Identify which cell holds the provided text, then report its (x, y) central coordinate. 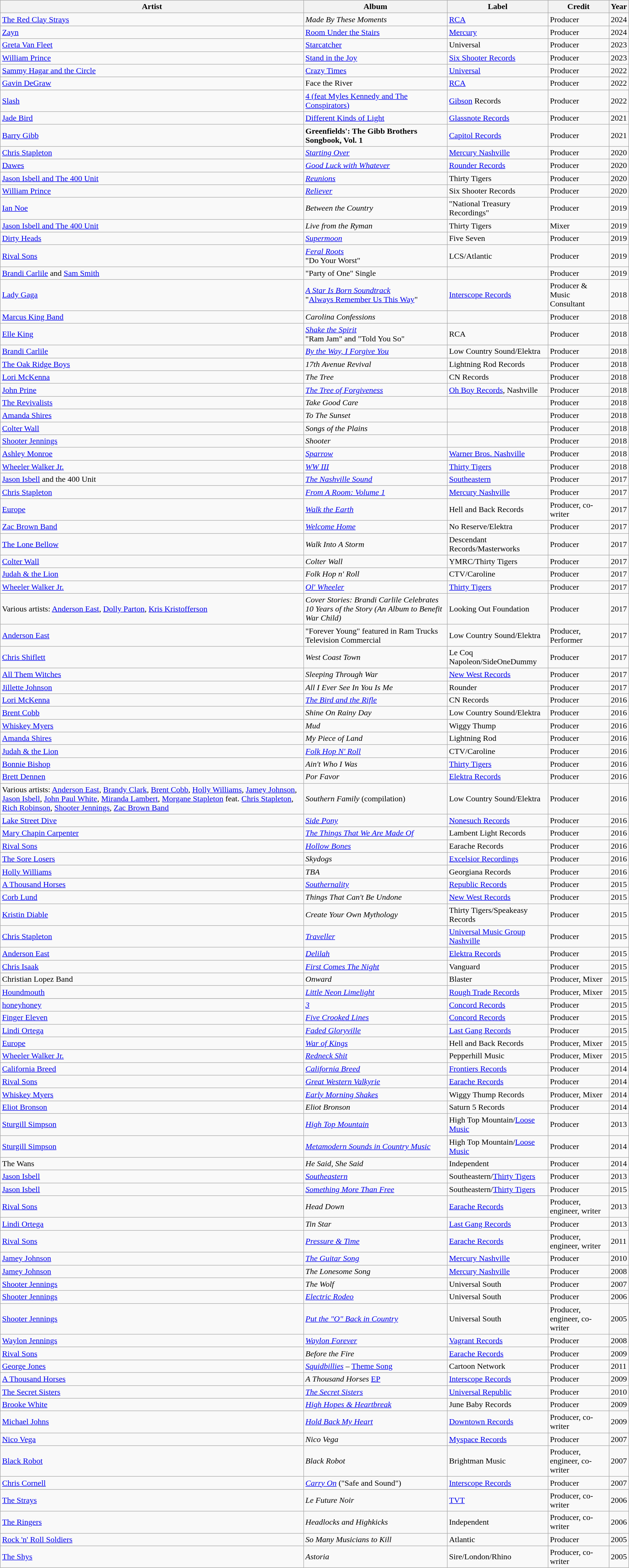
Wiggy Thump (498, 726)
Michael Johns (152, 1422)
Squidbillies – Theme Song (376, 1366)
Redneck Shit (376, 1056)
Producer & Music Consultant (579, 295)
Year (619, 7)
Ain't Who I Was (376, 764)
Downtown Records (498, 1422)
Take Good Care (376, 402)
Mercury (498, 32)
The Bird and the Rifle (376, 700)
Great Western Valkyrie (376, 1082)
By the Way, I Forgive You (376, 351)
Folk Hop N' Roll (376, 751)
Greta Van Fleet (152, 45)
Starting Over (376, 153)
Onward (376, 979)
Side Pony (376, 820)
The Guitar Song (376, 1259)
Wiggy Thump Records (498, 1094)
Universal Republic (498, 1392)
Universal Music Group Nashville (498, 937)
Le Future Noir (376, 1500)
Dirty Heads (152, 239)
The Oak Ridge Boys (152, 364)
Vagrant Records (498, 1341)
Carry On ("Safe and Sound") (376, 1483)
Ashley Monroe (152, 454)
Saturn 5 Records (498, 1107)
The Wans (152, 1164)
Frontiers Records (498, 1069)
Kristin Diable (152, 915)
Skydogs (376, 859)
Feral Roots"Do Your Worst" (376, 256)
To The Sunset (376, 415)
A Thousand Horses EP (376, 1379)
The Shys (152, 1557)
Headlocks and Highkicks (376, 1522)
West Coast Town (376, 657)
Five Seven (498, 239)
Holly Williams (152, 872)
The Tree (376, 377)
Chris Isaak (152, 967)
Rounder Records (498, 165)
Starcatcher (376, 45)
June Baby Records (498, 1405)
Album (376, 7)
Early Morning Shakes (376, 1094)
Oh Boy Records, Nashville (498, 390)
Republic Records (498, 884)
Credit (579, 7)
Sparrow (376, 454)
Brent Cobb (152, 713)
The Lone Bellow (152, 544)
Brandi Carlile and Sam Smith (152, 273)
Stand in the Joy (376, 58)
Room Under the Stairs (376, 32)
Hollow Bones (376, 846)
Atlantic (498, 1539)
Cartoon Network (498, 1366)
TBA (376, 872)
The Tree of Forgiveness (376, 390)
Waylon Forever (376, 1341)
Shooter (376, 441)
Welcome Home (376, 527)
From A Room: Volume 1 (376, 492)
Nonesuch Records (498, 820)
LCS/Atlantic (498, 256)
17th Avenue Revival (376, 364)
Finger Eleven (152, 1018)
Southern Family (compilation) (376, 799)
The Nashville Sound (376, 479)
A Star Is Born Soundtrack"Always Remember Us This Way" (376, 295)
Sleeping Through War (376, 674)
No Reserve/Elektra (498, 527)
TVT (498, 1500)
Ol' Wheeler (376, 587)
Something More Than Free (376, 1189)
Waylon Jennings (152, 1341)
Lady Gaga (152, 295)
Supermoon (376, 239)
Live from the Ryman (376, 226)
Glassnote Records (498, 118)
Astoria (376, 1557)
Traveller (376, 937)
The Things That We Are Made Of (376, 833)
Before the Fire (376, 1353)
Zayn (152, 32)
Warner Bros. Nashville (498, 454)
Different Kinds of Light (376, 118)
Brett Dennen (152, 777)
Brooke White (152, 1405)
Walk Into A Storm (376, 544)
The Sore Losers (152, 859)
honeyhoney (152, 1005)
Looking Out Foundation (498, 609)
Made By These Moments (376, 19)
Face the River (376, 83)
Put the "O" Back in Country (376, 1319)
Good Luck with Whatever (376, 165)
Rounder (498, 687)
Create Your Own Mythology (376, 915)
Label (498, 7)
Mary Chapin Carpenter (152, 833)
Head Down (376, 1207)
Rough Trade Records (498, 992)
Pressure & Time (376, 1241)
Corb Lund (152, 897)
Crazy Times (376, 71)
Barry Gibb (152, 135)
Producer, Performer (579, 635)
Carolina Confessions (376, 317)
Lake Street Dive (152, 820)
Five Crooked Lines (376, 1018)
Brightman Music (498, 1461)
Jason Isbell and the 400 Unit (152, 479)
Pepperhill Music (498, 1056)
John Prine (152, 390)
Southernality (376, 884)
Zac Brown Band (152, 527)
Gibson Records (498, 101)
Lightning Rod (498, 738)
Ian Noe (152, 208)
3 (376, 1005)
Sire/London/Rhino (498, 1557)
My Piece of Land (376, 738)
The Red Clay Strays (152, 19)
"National Treasury Recordings" (498, 208)
George Jones (152, 1366)
Excelsior Recordings (498, 859)
The Ringers (152, 1522)
Lambent Light Records (498, 833)
Between the Country (376, 208)
Little Neon Limelight (376, 992)
Vanguard (498, 967)
Christian Lopez Band (152, 979)
Faded Gloryville (376, 1030)
Shine On Rainy Day (376, 713)
Georgiana Records (498, 872)
Reliever (376, 191)
"Forever Young" featured in Ram Trucks Television Commercial (376, 635)
The Strays (152, 1500)
Hold Back My Heart (376, 1422)
Artist (152, 7)
Brandi Carlile (152, 351)
Reunions (376, 178)
Houndmouth (152, 992)
The Lonesome Song (376, 1271)
Metamodern Sounds in Country Music (376, 1146)
Walk the Earth (376, 509)
WW III (376, 467)
Lightning Rod Records (498, 364)
Slash (152, 101)
Jade Bird (152, 118)
Chris Cornell (152, 1483)
Folk Hop n' Roll (376, 574)
Cover Stories: Brandi Carlile Celebrates 10 Years of the Story (An Album to Benefit War Child) (376, 609)
"Party of One" Single (376, 273)
Chris Shiflett (152, 657)
Elle King (152, 334)
Myspace Records (498, 1439)
So Many Musicians to Kill (376, 1539)
Jillette Johnson (152, 687)
High Hopes & Heartbreak (376, 1405)
Descendant Records/Masterworks (498, 544)
All Them Witches (152, 674)
Gavin DeGraw (152, 83)
4 (feat Myles Kennedy and The Conspirators) (376, 101)
Dawes (152, 165)
Rock 'n' Roll Soldiers (152, 1539)
Capitol Records (498, 135)
High Top Mountain (376, 1124)
Greenfields': The Gibb Brothers Songbook, Vol. 1 (376, 135)
Blaster (498, 979)
War of Kings (376, 1043)
Things That Can't Be Undone (376, 897)
Thirty Tigers/Speakeasy Records (498, 915)
Delilah (376, 954)
Tin Star (376, 1224)
YMRC/Thirty Tigers (498, 561)
Various artists: Anderson East, Dolly Parton, Kris Kristofferson (152, 609)
Mud (376, 726)
The Wolf (376, 1284)
First Comes The Night (376, 967)
He Said, She Said (376, 1164)
Por Favor (376, 777)
Marcus King Band (152, 317)
Le Coq Napoleon/SideOneDummy (498, 657)
All I Ever See In You Is Me (376, 687)
Mixer (579, 226)
The Revivalists (152, 402)
Bonnie Bishop (152, 764)
Shake the Spirit"Ram Jam" and "Told You So" (376, 334)
Songs of the Plains (376, 428)
Sammy Hagar and the Circle (152, 71)
Electric Rodeo (376, 1297)
